Return [X, Y] of the center of cell containing provided text 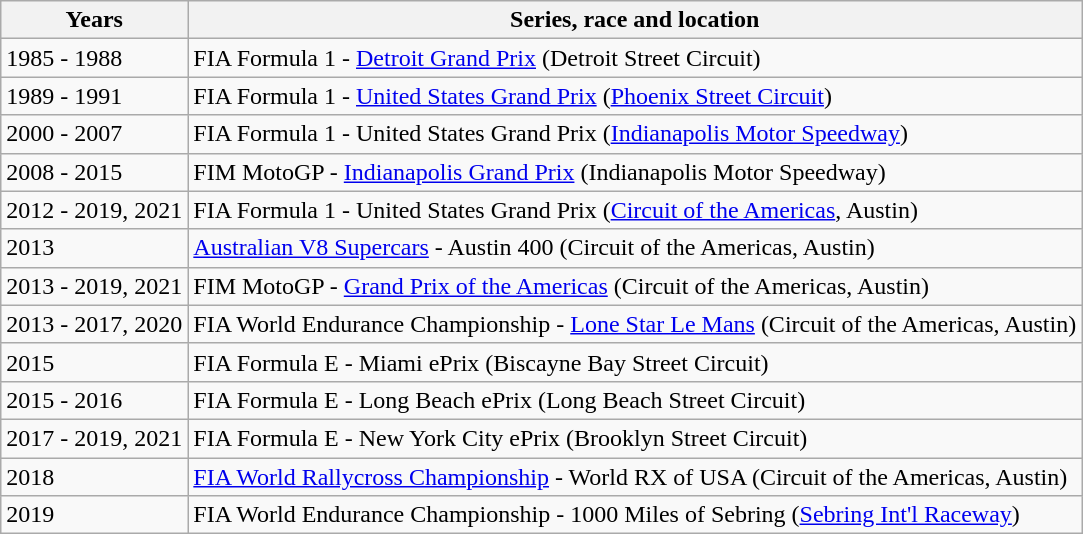
2013 - 2019, 2021 [94, 286]
1989 - 1991 [94, 96]
2015 - 2016 [94, 400]
FIM MotoGP - Indianapolis Grand Prix (Indianapolis Motor Speedway) [635, 172]
2013 - 2017, 2020 [94, 324]
2012 - 2019, 2021 [94, 210]
1985 - 1988 [94, 58]
2017 - 2019, 2021 [94, 438]
FIA Formula 1 - United States Grand Prix (Circuit of the Americas, Austin) [635, 210]
Australian V8 Supercars - Austin 400 (Circuit of the Americas, Austin) [635, 248]
2019 [94, 515]
FIA Formula E - New York City ePrix (Brooklyn Street Circuit) [635, 438]
2018 [94, 477]
FIA World Endurance Championship - Lone Star Le Mans (Circuit of the Americas, Austin) [635, 324]
Series, race and location [635, 20]
FIA Formula 1 - United States Grand Prix (Phoenix Street Circuit) [635, 96]
FIA World Rallycross Championship - World RX of USA (Circuit of the Americas, Austin) [635, 477]
FIA Formula E - Miami ePrix (Biscayne Bay Street Circuit) [635, 362]
2008 - 2015 [94, 172]
2000 - 2007 [94, 134]
FIM MotoGP - Grand Prix of the Americas (Circuit of the Americas, Austin) [635, 286]
FIA Formula 1 - Detroit Grand Prix (Detroit Street Circuit) [635, 58]
2013 [94, 248]
2015 [94, 362]
FIA World Endurance Championship - 1000 Miles of Sebring (Sebring Int'l Raceway) [635, 515]
FIA Formula 1 - United States Grand Prix (Indianapolis Motor Speedway) [635, 134]
FIA Formula E - Long Beach ePrix (Long Beach Street Circuit) [635, 400]
Years [94, 20]
